Determine the [x, y] coordinate at the center of the cell enclosing the given text.  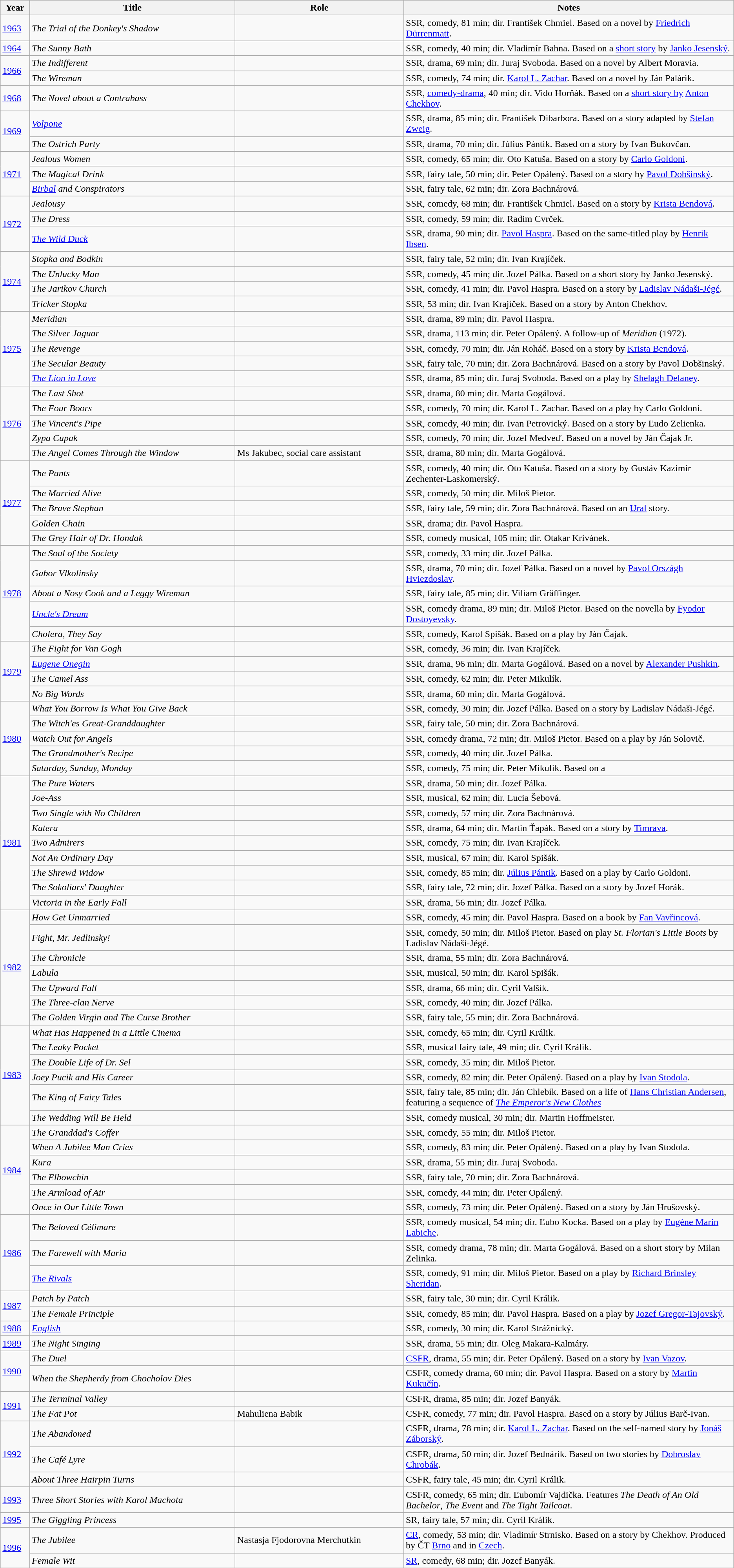
The Farewell with Maria [133, 1253]
The King of Fairy Tales [133, 1098]
SSR, comedy, 70 min; dir. Karol L. Zachar. Based on a play by Carlo Goldoni. [569, 408]
SSR, drama, 113 min; dir. Peter Opálený. A follow-up of Meridian (1972). [569, 334]
SSR, drama, 55 min; dir. Zora Bachnárová. [569, 958]
SSR, musical, 67 min; dir. Karol Spišák. [569, 858]
SSR, comedy, 50 min; dir. Miloš Pietor. Based on play St. Florian's Little Boots by Ladislav Nádaši-Jégé. [569, 938]
Tricker Stopka [133, 304]
1983 [15, 1075]
The Wireman [133, 78]
SSR, fairy tale, 85 min; dir. Viliam Gräffinger. [569, 593]
1976 [15, 423]
SSR, comedy, 50 min; dir. Miloš Pietor. [569, 494]
The Sunny Bath [133, 48]
SSR, comedy musical, 105 min; dir. Otakar Krivánek. [569, 538]
The Abandoned [133, 1434]
Birbal and Conspirators [133, 189]
SSR, comedy, 57 min; dir. Zora Bachnárová. [569, 813]
SSR, comedy, 30 min; dir. Jozef Pálka. Based on a story by Ladislav Nádaši-Jégé. [569, 708]
The Female Principle [133, 1314]
The Grandmother's Recipe [133, 753]
1993 [15, 1500]
1974 [15, 281]
The Grey Hair of Dr. Hondak [133, 538]
CSFR, fairy tale, 45 min; dir. Cyril Králik. [569, 1479]
When the Shepherdy from Chocholov Dies [133, 1378]
The Armload of Air [133, 1192]
1988 [15, 1328]
The Giggling Princess [133, 1520]
SSR, comedy, 40 min; dir. Ivan Petrovický. Based on a story by Ľudo Zelienka. [569, 423]
The Magical Drink [133, 174]
1984 [15, 1170]
SSR, comedy, 65 min; dir. Cyril Králik. [569, 1033]
SSR, comedy, 82 min; dir. Peter Opálený. Based on a play by Ivan Stodola. [569, 1077]
SSR, comedy drama, 72 min; dir. Miloš Pietor. Based on a play by Ján Solovič. [569, 738]
SSR, fairy tale, 50 min; dir. Peter Opálený. Based on a story by Pavol Dobšinský. [569, 174]
SSR, fairy tale, 72 min; dir. Jozef Pálka. Based on a story by Jozef Horák. [569, 887]
SSR, comedy, Karol Spišák. Based on a play by Ján Čajak. [569, 634]
Labula [133, 973]
SSR, comedy, 35 min; dir. Miloš Pietor. [569, 1062]
Katera [133, 828]
The Wedding Will Be Held [133, 1118]
SSR, drama, 90 min; dir. Pavol Haspra. Based on the same-titled play by Henrik Ibsen. [569, 239]
SSR, comedy, 45 min; dir. Jozef Pálka. Based on a short story by Janko Jesenský. [569, 274]
SSR, comedy, 40 min; dir. Oto Katuša. Based on a story by Gustáv Kazimír Zechenter-Laskomerský. [569, 473]
The Brave Stephan [133, 508]
SSR, comedy, 85 min; dir. Július Pántik. Based on a play by Carlo Goldoni. [569, 873]
The Café Lyre [133, 1459]
Joe-Ass [133, 798]
1979 [15, 671]
1995 [15, 1520]
The Lion in Love [133, 378]
The Elbowchin [133, 1177]
The Vincent's Pipe [133, 423]
SSR, comedy, 36 min; dir. Ivan Krajíček. [569, 649]
The Duel [133, 1358]
1986 [15, 1253]
1972 [15, 223]
Saturday, Sunday, Monday [133, 768]
About a Nosy Cook and a Leggy Wireman [133, 593]
The Fat Pot [133, 1414]
The Night Singing [133, 1343]
The Unlucky Man [133, 274]
SSR, comedy, 85 min; dir. Pavol Haspra. Based on a play by Jozef Gregor-Tajovský. [569, 1314]
The Novel about a Contrabass [133, 98]
Female Wit [133, 1561]
Jealous Women [133, 159]
The Angel Comes Through the Window [133, 453]
SSR, comedy, 75 min; dir. Ivan Krajíček. [569, 843]
The Beloved Célimare [133, 1227]
1964 [15, 48]
The Witch'es Great-Granddaughter [133, 723]
The Soul of the Society [133, 553]
The Terminal Valley [133, 1399]
1982 [15, 967]
About Three Hairpin Turns [133, 1479]
SSR, drama, 55 min; dir. Juraj Svoboda. [569, 1162]
Gabor Vlkolinsky [133, 573]
The Rivals [133, 1279]
1989 [15, 1343]
Zypa Cupak [133, 438]
CR, comedy, 53 min; dir. Vladimír Strnisko. Based on a story by Chekhov. Produced by ČT Brno and in Czech. [569, 1540]
The Four Boors [133, 408]
1968 [15, 98]
1971 [15, 174]
The Leaky Pocket [133, 1047]
SSR, comedy musical, 30 min; dir. Martin Hoffmeister. [569, 1118]
The Upward Fall [133, 987]
SSR, drama, 56 min; dir. Jozef Pálka. [569, 902]
SSR, fairy tale, 70 min; dir. Zora Bachnárová. [569, 1177]
Two Admirers [133, 843]
Cholera, They Say [133, 634]
Ms Jakubec, social care assistant [319, 453]
1978 [15, 593]
SSR, fairy tale, 70 min; dir. Zora Bachnárová. Based on a story by Pavol Dobšinský. [569, 363]
The Chronicle [133, 958]
1987 [15, 1306]
SSR, 53 min; dir. Ivan Krajíček. Based on a story by Anton Chekhov. [569, 304]
SSR, drama, 66 min; dir. Cyril Valšík. [569, 987]
SSR, comedy, 62 min; dir. Peter Mikulík. [569, 679]
Meridian [133, 319]
SSR, fairy tale, 30 min; dir. Cyril Králik. [569, 1299]
The Jarikov Church [133, 289]
SSR, drama, 69 min; dir. Juraj Svoboda. Based on a novel by Albert Moravia. [569, 63]
What You Borrow Is What You Give Back [133, 708]
The Secular Beauty [133, 363]
SSR, comedy, 45 min; dir. Pavol Haspra. Based on a book by Fan Vavřincová. [569, 917]
1980 [15, 738]
Nastasja Fjodorovna Merchutkin [319, 1540]
Year [15, 8]
The Last Shot [133, 393]
SSR, comedy, 30 min; dir. Karol Strážnický. [569, 1328]
Notes [569, 8]
CSFR, comedy, 77 min; dir. Pavol Haspra. Based on a story by Július Barč-Ivan. [569, 1414]
Fight, Mr. Jedlinsky! [133, 938]
SR, fairy tale, 57 min; dir. Cyril Králik. [569, 1520]
SSR, fairy tale, 59 min; dir. Zora Bachnárová. Based on an Ural story. [569, 508]
1966 [15, 71]
SSR, comedy, 75 min; dir. Peter Mikulík. Based on a [569, 768]
Not An Ordinary Day [133, 858]
SSR, musical fairy tale, 49 min; dir. Cyril Králik. [569, 1047]
The Camel Ass [133, 679]
What Has Happened in a Little Cinema [133, 1033]
1981 [15, 843]
SSR, comedy, 70 min; dir. Jozef Medveď. Based on a novel by Ján Čajak Jr. [569, 438]
SSR, comedy musical, 54 min; dir. Ľubo Kocka. Based on a play by Eugène Marin Labiche. [569, 1227]
1969 [15, 131]
SSR, drama, 85 min; dir. Juraj Svoboda. Based on a play by Shelagh Delaney. [569, 378]
SSR, comedy, 59 min; dir. Radim Cvrček. [569, 218]
CSFR, drama, 55 min; dir. Peter Opálený. Based on a story by Ivan Vazov. [569, 1358]
SR, comedy, 68 min; dir. Jozef Banyák. [569, 1561]
The Pants [133, 473]
The Dress [133, 218]
The Silver Jaguar [133, 334]
CSFR, comedy drama, 60 min; dir. Pavol Haspra. Based on a story by Martin Kukučín. [569, 1378]
Golden Chain [133, 523]
SSR, drama, 70 min; dir. Jozef Pálka. Based on a novel by Pavol Országh Hviezdoslav. [569, 573]
Jealousy [133, 203]
SSR, comedy, 74 min; dir. Karol L. Zachar. Based on a novel by Ján Palárik. [569, 78]
SSR, comedy, 91 min; dir. Miloš Pietor. Based on a play by Richard Brinsley Sheridan. [569, 1279]
SSR, comedy, 70 min; dir. Ján Roháč. Based on a story by Krista Bendová. [569, 348]
Two Single with No Children [133, 813]
SSR, musical, 62 min; dir. Lucia Šebová. [569, 798]
SSR, comedy, 44 min; dir. Peter Opálený. [569, 1192]
The Ostrich Party [133, 144]
SSR, comedy, 33 min; dir. Jozef Pálka. [569, 553]
The Trial of the Donkey's Shadow [133, 28]
SSR, drama, 96 min; dir. Marta Gogálová. Based on a novel by Alexander Pushkin. [569, 664]
SSR, drama, 85 min; dir. František Dibarbora. Based on a story adapted by Stefan Zweig. [569, 124]
SSR, comedy, 73 min; dir. Peter Opálený. Based on a story by Ján Hrušovský. [569, 1207]
SSR, fairy tale, 85 min; dir. Ján Chlebík. Based on a life of Hans Christian Andersen, featuring a sequence of The Emperor's New Clothes [569, 1098]
SSR, comedy, 65 min; dir. Oto Katuša. Based on a story by Carlo Goldoni. [569, 159]
Watch Out for Angels [133, 738]
Joey Pucik and His Career [133, 1077]
The Double Life of Dr. Sel [133, 1062]
SSR, comedy, 41 min; dir. Pavol Haspra. Based on a story by Ladislav Nádaši-Jégé. [569, 289]
The Indifferent [133, 63]
1963 [15, 28]
SSR, fairy tale, 62 min; dir. Zora Bachnárová. [569, 189]
CSFR, drama, 78 min; dir. Karol L. Zachar. Based on the self-named story by Jonáš Záborský. [569, 1434]
CSFR, comedy, 65 min; dir. Ľubomír Vajdička. Features The Death of An Old Bachelor, The Event and The Tight Tailcoat. [569, 1500]
SSR, comedy drama, 89 min; dir. Miloš Pietor. Based on the novella by Fyodor Dostoyevsky. [569, 614]
1990 [15, 1371]
Eugene Onegin [133, 664]
Victoria in the Early Fall [133, 902]
SSR, drama, 60 min; dir. Marta Gogálová. [569, 693]
English [133, 1328]
SSR, fairy tale, 55 min; dir. Zora Bachnárová. [569, 1018]
The Pure Waters [133, 783]
SSR, comedy-drama, 40 min; dir. Vido Horňák. Based on a short story by Anton Chekhov. [569, 98]
Once in Our Little Town [133, 1207]
1977 [15, 503]
The Wild Duck [133, 239]
The Fight for Van Gogh [133, 649]
CSFR, drama, 50 min; dir. Jozef Bednárik. Based on two stories by Dobroslav Chrobák. [569, 1459]
SSR, drama; dir. Pavol Haspra. [569, 523]
When A Jubilee Man Cries [133, 1147]
CSFR, drama, 85 min; dir. Jozef Banyák. [569, 1399]
The Granddad's Coffer [133, 1132]
The Three-clan Nerve [133, 1003]
Patch by Patch [133, 1299]
The Married Alive [133, 494]
SSR, fairy tale, 52 min; dir. Ivan Krajíček. [569, 259]
1996 [15, 1548]
Role [319, 8]
SSR, comedy, 68 min; dir. František Chmiel. Based on a story by Krista Bendová. [569, 203]
The Sokoliars' Daughter [133, 887]
SSR, drama, 50 min; dir. Jozef Pálka. [569, 783]
Title [133, 8]
SSR, drama, 70 min; dir. Július Pántik. Based on a story by Ivan Bukovčan. [569, 144]
SSR, comedy, 40 min; dir. Vladimír Bahna. Based on a short story by Janko Jesenský. [569, 48]
1975 [15, 348]
Three Short Stories with Karol Machota [133, 1500]
SSR, drama, 64 min; dir. Martin Ťapák. Based on a story by Timrava. [569, 828]
Kura [133, 1162]
Uncle's Dream [133, 614]
SSR, drama, 89 min; dir. Pavol Haspra. [569, 319]
The Jubilee [133, 1540]
The Revenge [133, 348]
SSR, comedy, 81 min; dir. František Chmiel. Based on a novel by Friedrich Dürrenmatt. [569, 28]
Mahuliena Babik [319, 1414]
SSR, comedy drama, 78 min; dir. Marta Gogálová. Based on a short story by Milan Zelinka. [569, 1253]
How Get Unmarried [133, 917]
SSR, comedy, 83 min; dir. Peter Opálený. Based on a play by Ivan Stodola. [569, 1147]
Volpone [133, 124]
The Shrewd Widow [133, 873]
The Golden Virgin and The Curse Brother [133, 1018]
SSR, comedy, 55 min; dir. Miloš Pietor. [569, 1132]
SSR, musical, 50 min; dir. Karol Spišák. [569, 973]
1992 [15, 1454]
1991 [15, 1406]
SSR, drama, 55 min; dir. Oleg Makara-Kalmáry. [569, 1343]
No Big Words [133, 693]
SSR, fairy tale, 50 min; dir. Zora Bachnárová. [569, 723]
Stopka and Bodkin [133, 259]
